From the cell containing the given text, extract its center point as (x, y) coordinate. 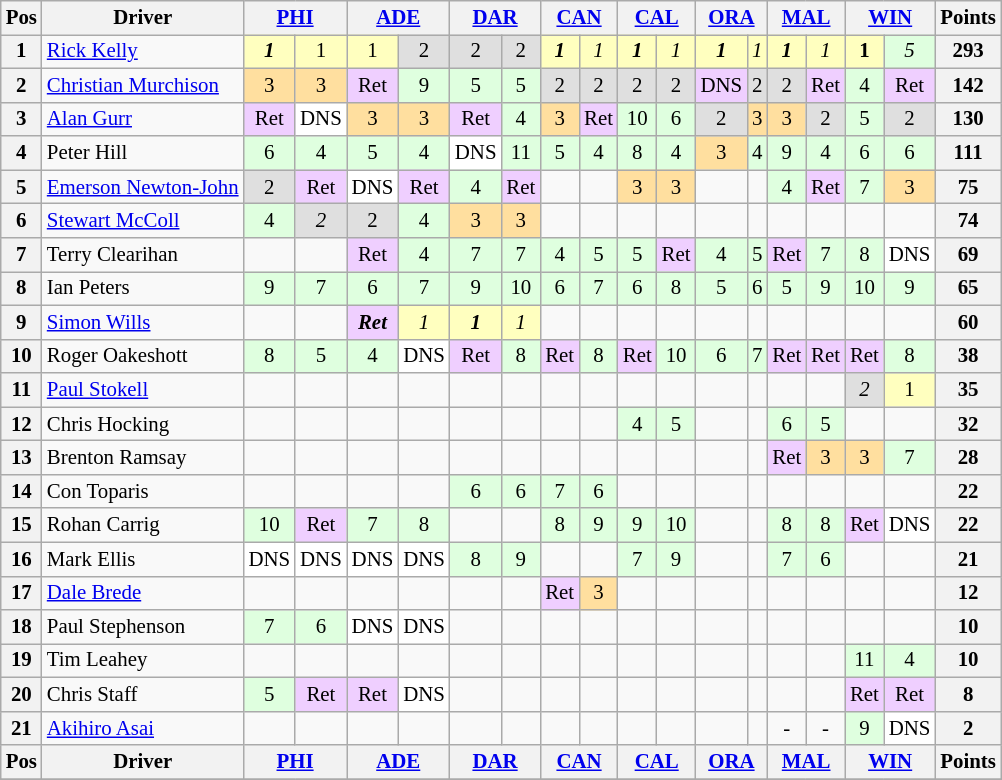
Ian Peters (143, 288)
Chris Staff (143, 695)
60 (968, 322)
13 (22, 458)
Simon Wills (143, 322)
Rick Kelly (143, 51)
Christian Murchison (143, 85)
Chris Hocking (143, 424)
Mark Ellis (143, 559)
Akihiro Asai (143, 728)
74 (968, 221)
75 (968, 187)
20 (22, 695)
Roger Oakeshott (143, 356)
19 (22, 661)
Paul Stephenson (143, 627)
Paul Stokell (143, 390)
Tim Leahey (143, 661)
Alan Gurr (143, 119)
65 (968, 288)
69 (968, 255)
38 (968, 356)
130 (968, 119)
142 (968, 85)
293 (968, 51)
15 (22, 525)
16 (22, 559)
17 (22, 593)
Rohan Carrig (143, 525)
Emerson Newton-John (143, 187)
Terry Clearihan (143, 255)
35 (968, 390)
Peter Hill (143, 153)
28 (968, 458)
Stewart McColl (143, 221)
32 (968, 424)
111 (968, 153)
18 (22, 627)
Brenton Ramsay (143, 458)
Con Toparis (143, 491)
14 (22, 491)
Dale Brede (143, 593)
